Extract the [x, y] coordinate from the center of the cell holding the provided text.  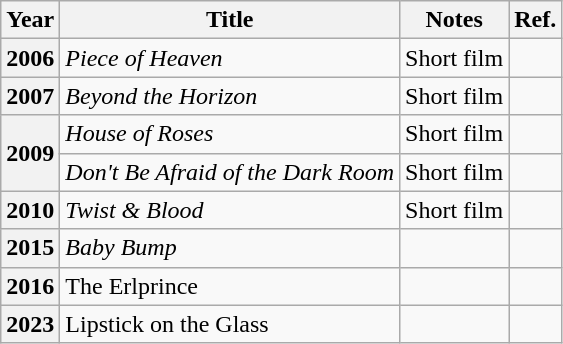
Twist & Blood [230, 210]
Year [30, 20]
2009 [30, 153]
2010 [30, 210]
2016 [30, 286]
Baby Bump [230, 248]
Notes [454, 20]
2007 [30, 96]
2006 [30, 58]
The Erlprince [230, 286]
Title [230, 20]
2015 [30, 248]
Don't Be Afraid of the Dark Room [230, 172]
Ref. [536, 20]
House of Roses [230, 134]
2023 [30, 324]
Lipstick on the Glass [230, 324]
Piece of Heaven [230, 58]
Beyond the Horizon [230, 96]
